Scan for the cell matching the given text and deliver its [X, Y] coordinate at center. 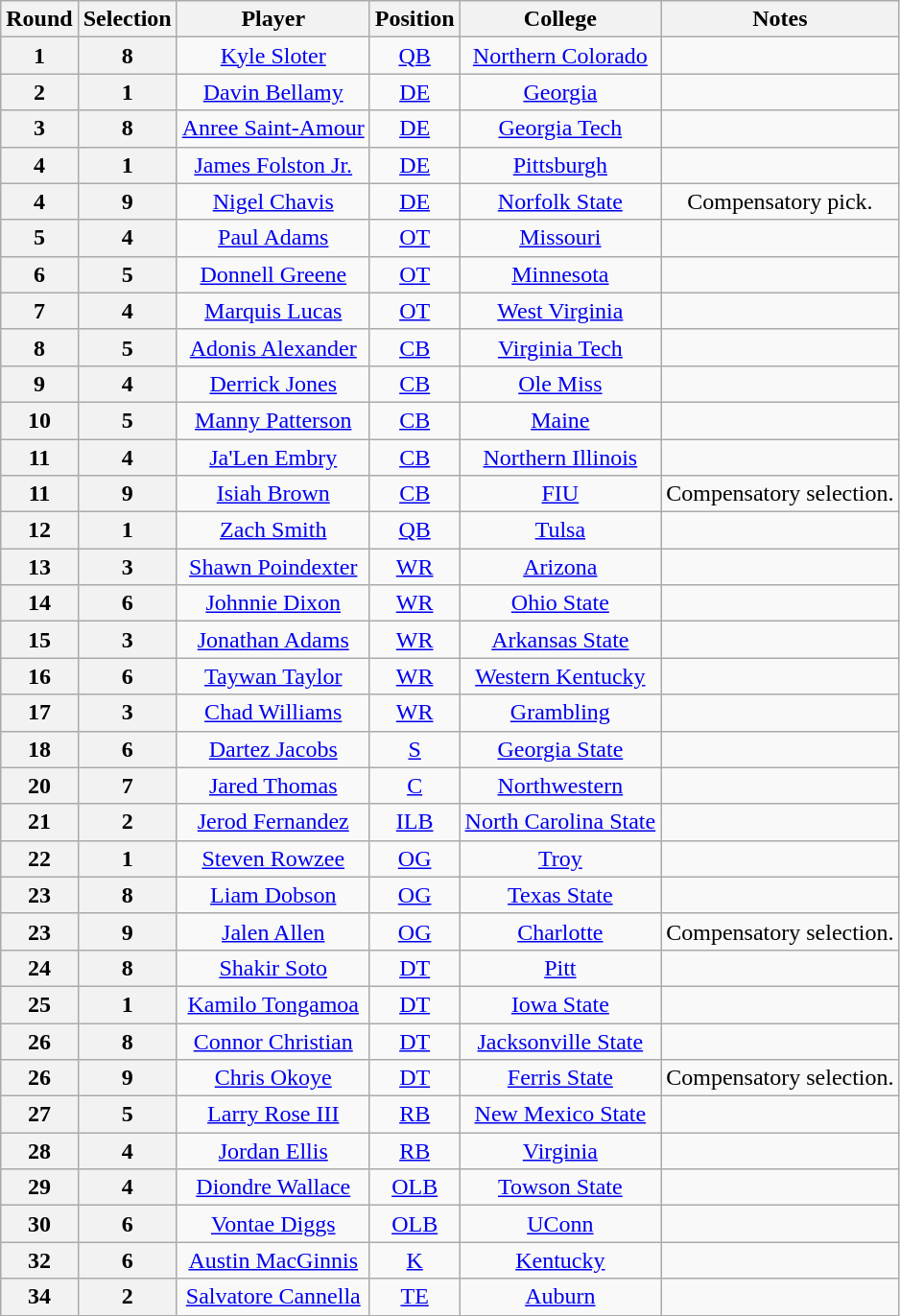
24 [39, 968]
Kamilo Tongamoa [272, 1004]
Connor Christian [272, 1041]
Compensatory pick. [780, 201]
25 [39, 1004]
Austin MacGinnis [272, 1260]
Pittsburgh [560, 165]
FIU [560, 494]
Virginia Tech [560, 347]
Jonathan Adams [272, 640]
Davin Bellamy [272, 92]
28 [39, 1151]
Georgia Tech [560, 129]
29 [39, 1187]
Salvatore Cannella [272, 1297]
C [414, 786]
Grambling [560, 713]
Nigel Chavis [272, 201]
Paul Adams [272, 238]
ILB [414, 822]
21 [39, 822]
Virginia [560, 1151]
TE [414, 1297]
Pitt [560, 968]
Shawn Poindexter [272, 567]
Towson State [560, 1187]
Larry Rose III [272, 1115]
West Virginia [560, 311]
32 [39, 1260]
Position [414, 19]
Georgia [560, 92]
Northern Colorado [560, 56]
North Carolina State [560, 822]
Texas State [560, 895]
Maine [560, 420]
Anree Saint-Amour [272, 129]
Shakir Soto [272, 968]
Chris Okoye [272, 1078]
Minnesota [560, 274]
Jared Thomas [272, 786]
Player [272, 19]
14 [39, 603]
K [414, 1260]
Tulsa [560, 530]
Isiah Brown [272, 494]
18 [39, 749]
15 [39, 640]
Iowa State [560, 1004]
Arkansas State [560, 640]
Zach Smith [272, 530]
34 [39, 1297]
Manny Patterson [272, 420]
Jalen Allen [272, 931]
17 [39, 713]
Marquis Lucas [272, 311]
Jacksonville State [560, 1041]
Johnnie Dixon [272, 603]
Georgia State [560, 749]
Derrick Jones [272, 384]
Vontae Diggs [272, 1224]
Jerod Fernandez [272, 822]
27 [39, 1115]
Kyle Sloter [272, 56]
Steven Rowzee [272, 858]
Ole Miss [560, 384]
Missouri [560, 238]
Charlotte [560, 931]
New Mexico State [560, 1115]
Ferris State [560, 1078]
Auburn [560, 1297]
Round [39, 19]
Northwestern [560, 786]
Diondre Wallace [272, 1187]
Western Kentucky [560, 676]
Notes [780, 19]
10 [39, 420]
Adonis Alexander [272, 347]
20 [39, 786]
12 [39, 530]
16 [39, 676]
Chad Williams [272, 713]
Dartez Jacobs [272, 749]
Selection [127, 19]
Norfolk State [560, 201]
Liam Dobson [272, 895]
College [560, 19]
Ohio State [560, 603]
UConn [560, 1224]
Kentucky [560, 1260]
30 [39, 1224]
Troy [560, 858]
James Folston Jr. [272, 165]
Ja'Len Embry [272, 458]
Northern Illinois [560, 458]
Jordan Ellis [272, 1151]
S [414, 749]
22 [39, 858]
Arizona [560, 567]
13 [39, 567]
Taywan Taylor [272, 676]
Donnell Greene [272, 274]
